Return [x, y] of the center of cell containing provided text 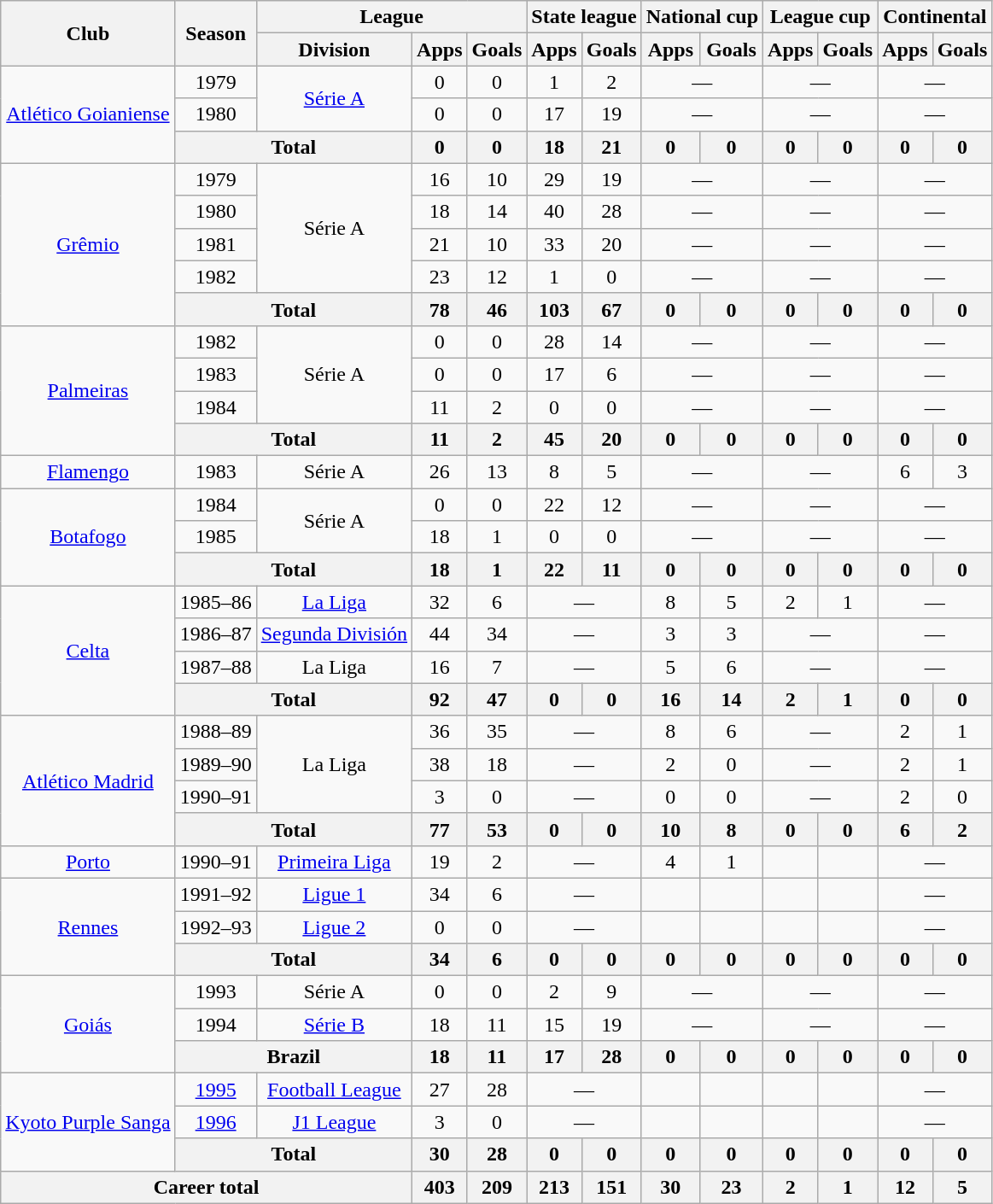
45 [554, 440]
26 [440, 472]
78 [440, 309]
League cup [821, 17]
46 [497, 309]
40 [554, 212]
Brazil [294, 1057]
92 [440, 699]
44 [440, 634]
1995 [215, 1090]
1987–88 [215, 667]
Primeira Liga [334, 862]
1986–87 [215, 634]
403 [440, 1187]
1985–86 [215, 602]
Ligue 1 [334, 894]
36 [440, 732]
Career total [207, 1187]
1989–90 [215, 764]
9 [611, 992]
Botafogo [88, 537]
1988–89 [215, 732]
35 [497, 732]
32 [440, 602]
Palmeiras [88, 390]
151 [611, 1187]
77 [440, 829]
Grêmio [88, 244]
Club [88, 33]
1996 [215, 1122]
15 [554, 1025]
4 [670, 862]
13 [497, 472]
Division [334, 50]
Ligue 2 [334, 926]
47 [497, 699]
Celta [88, 651]
Série B [334, 1025]
National cup [702, 17]
Flamengo [88, 472]
33 [554, 244]
67 [611, 309]
1993 [215, 992]
Atlético Madrid [88, 780]
1981 [215, 244]
213 [554, 1187]
1985 [215, 537]
Rennes [88, 926]
Kyoto Purple Sanga [88, 1122]
103 [554, 309]
1992–93 [215, 926]
State league [584, 17]
209 [497, 1187]
Football League [334, 1090]
29 [554, 179]
53 [497, 829]
Goiás [88, 1025]
1991–92 [215, 894]
League [391, 17]
J1 League [334, 1122]
Porto [88, 862]
27 [440, 1090]
Continental [935, 17]
Season [215, 33]
1994 [215, 1025]
38 [440, 764]
7 [497, 667]
Atlético Goianiense [88, 114]
Segunda División [334, 634]
